Determine the (x, y) coordinate at the center of the cell enclosing the given text.  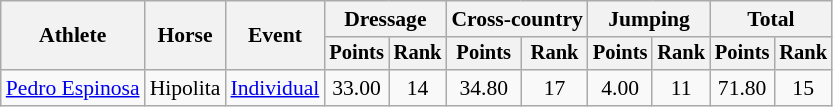
15 (803, 88)
Horse (186, 36)
17 (554, 88)
Jumping (649, 19)
Cross-country (517, 19)
11 (681, 88)
71.80 (742, 88)
14 (418, 88)
Event (274, 36)
Individual (274, 88)
Dressage (385, 19)
4.00 (620, 88)
Total (771, 19)
Hipolita (186, 88)
33.00 (356, 88)
Pedro Espinosa (73, 88)
34.80 (484, 88)
Athlete (73, 36)
